Identify which cell holds the provided text, then report its [x, y] central coordinate. 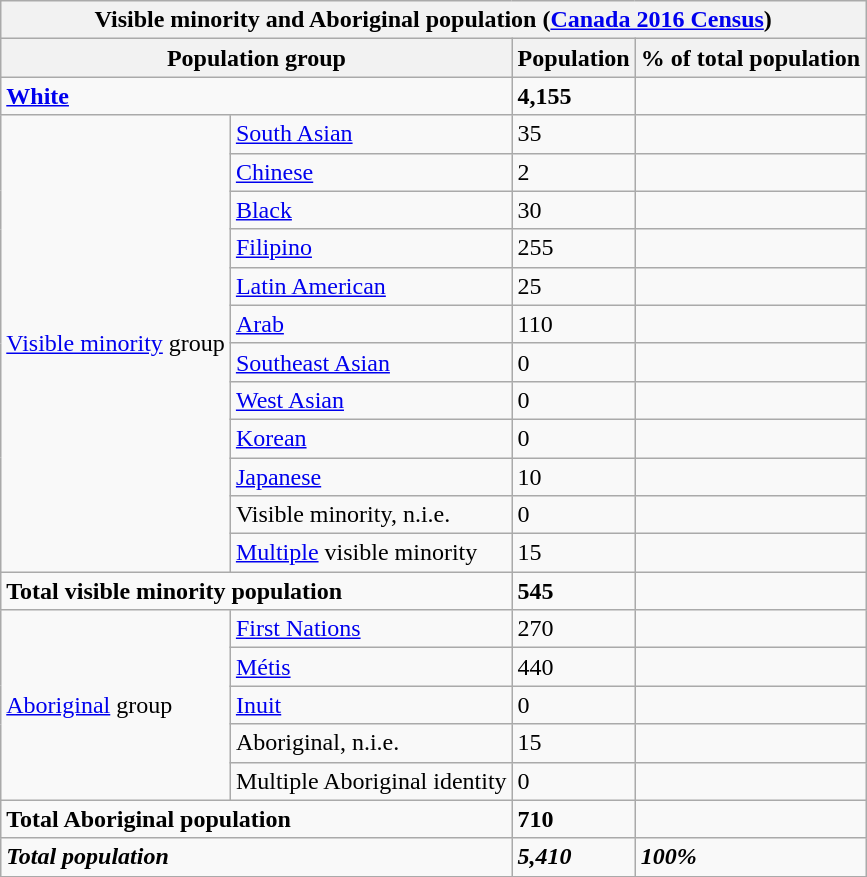
30 [574, 210]
100% [750, 857]
255 [574, 248]
South Asian [371, 134]
Latin American [371, 286]
Aboriginal group [116, 705]
Aboriginal, n.i.e. [371, 743]
White [256, 96]
2 [574, 172]
5,410 [574, 857]
Total Aboriginal population [256, 819]
Multiple visible minority [371, 553]
Population [574, 58]
Southeast Asian [371, 362]
West Asian [371, 400]
Black [371, 210]
110 [574, 324]
710 [574, 819]
Arab [371, 324]
Total visible minority population [256, 591]
270 [574, 629]
Japanese [371, 477]
25 [574, 286]
Total population [256, 857]
4,155 [574, 96]
Chinese [371, 172]
Inuit [371, 705]
10 [574, 477]
% of total population [750, 58]
Population group [256, 58]
Métis [371, 667]
Korean [371, 438]
Visible minority, n.i.e. [371, 515]
440 [574, 667]
First Nations [371, 629]
Filipino [371, 248]
35 [574, 134]
Visible minority and Aboriginal population (Canada 2016 Census) [434, 20]
Multiple Aboriginal identity [371, 781]
Visible minority group [116, 344]
545 [574, 591]
